Provide the (x, y) coordinate of the cell's center where the given text is located.  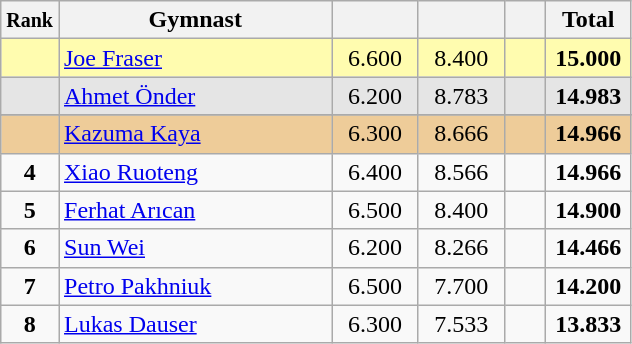
Rank (30, 20)
Xiao Ruoteng (195, 172)
6.400 (375, 172)
6.600 (375, 58)
Joe Fraser (195, 58)
6 (30, 248)
7.700 (461, 286)
Lukas Dauser (195, 324)
Gymnast (195, 20)
15.000 (588, 58)
13.833 (588, 324)
8.783 (461, 96)
Ferhat Arıcan (195, 210)
7 (30, 286)
Petro Pakhniuk (195, 286)
Sun Wei (195, 248)
8.266 (461, 248)
14.983 (588, 96)
5 (30, 210)
7.533 (461, 324)
14.466 (588, 248)
4 (30, 172)
Kazuma Kaya (195, 134)
8 (30, 324)
14.900 (588, 210)
Total (588, 20)
8.566 (461, 172)
8.666 (461, 134)
Ahmet Önder (195, 96)
14.200 (588, 286)
